Pinpoint the cell where the given text exists, returning its [X, Y] midpoint coordinate. 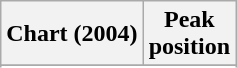
Peak position [189, 34]
Chart (2004) [72, 34]
